Determine the (x, y) coordinate at the center of the cell enclosing the given text.  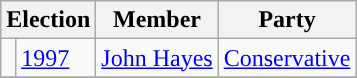
Member (157, 20)
Election (48, 20)
1997 (56, 58)
Conservative (287, 58)
John Hayes (157, 58)
Party (287, 20)
